Extract the [x, y] coordinate from the center of the cell holding the provided text.  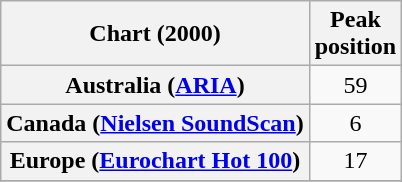
6 [355, 123]
17 [355, 161]
Chart (2000) [155, 34]
59 [355, 85]
Peakposition [355, 34]
Australia (ARIA) [155, 85]
Europe (Eurochart Hot 100) [155, 161]
Canada (Nielsen SoundScan) [155, 123]
